Locate the cell with the specified text and output its (X, Y) center coordinate. 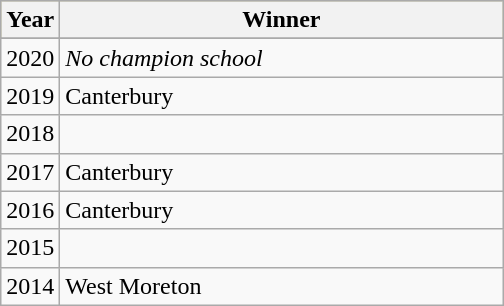
2020 (30, 58)
2014 (30, 286)
Winner (282, 20)
2016 (30, 210)
2015 (30, 248)
West Moreton (282, 286)
No champion school (282, 58)
2019 (30, 96)
2017 (30, 172)
2018 (30, 134)
Year (30, 20)
